Pinpoint the cell where the given text exists, returning its (X, Y) midpoint coordinate. 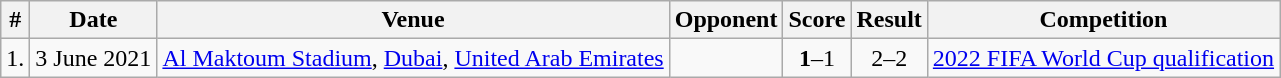
Al Maktoum Stadium, Dubai, United Arab Emirates (413, 58)
Date (94, 20)
1–1 (817, 58)
Score (817, 20)
3 June 2021 (94, 58)
2022 FIFA World Cup qualification (1103, 58)
Opponent (726, 20)
Result (889, 20)
Venue (413, 20)
Competition (1103, 20)
2–2 (889, 58)
# (16, 20)
1. (16, 58)
